Locate the cell with the specified text and output its (X, Y) center coordinate. 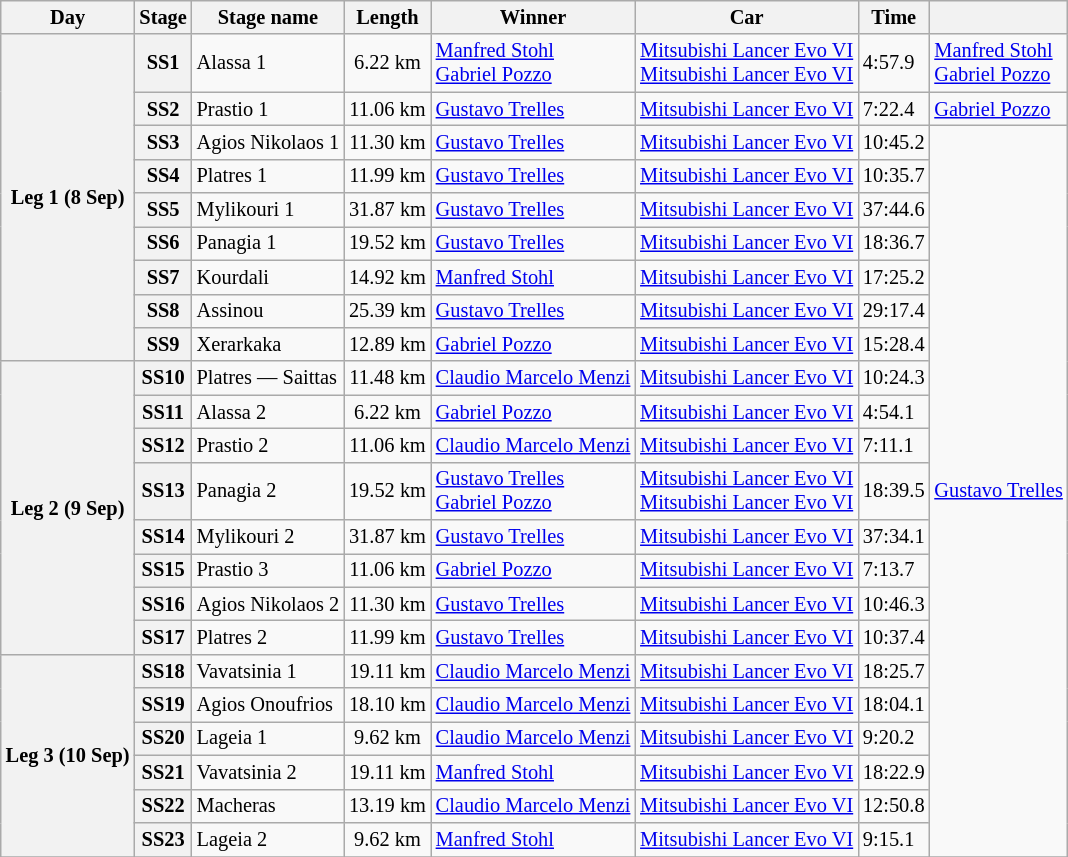
18:39.5 (894, 491)
SS21 (162, 772)
SS12 (162, 445)
Car (746, 17)
4:54.1 (894, 412)
SS6 (162, 243)
Mylikouri 1 (268, 210)
Platres 1 (268, 176)
SS22 (162, 806)
SS2 (162, 109)
18.10 km (388, 705)
Kourdali (268, 277)
SS11 (162, 412)
Prastio 1 (268, 109)
Alassa 1 (268, 63)
SS13 (162, 491)
13.19 km (388, 806)
Stage name (268, 17)
SS20 (162, 738)
18:22.9 (894, 772)
10:46.3 (894, 604)
18:36.7 (894, 243)
14.92 km (388, 277)
Prastio 2 (268, 445)
25.39 km (388, 311)
Winner (533, 17)
9:15.1 (894, 839)
SS9 (162, 344)
10:24.3 (894, 378)
Assinou (268, 311)
Length (388, 17)
Vavatsinia 2 (268, 772)
Leg 3 (10 Sep) (68, 755)
15:28.4 (894, 344)
10:37.4 (894, 637)
11.48 km (388, 378)
37:44.6 (894, 210)
SS16 (162, 604)
SS19 (162, 705)
Platres — Saittas (268, 378)
SS23 (162, 839)
7:22.4 (894, 109)
12:50.8 (894, 806)
Time (894, 17)
12.89 km (388, 344)
29:17.4 (894, 311)
SS10 (162, 378)
SS1 (162, 63)
Panagia 2 (268, 491)
Gustavo Trelles Gabriel Pozzo (533, 491)
Platres 2 (268, 637)
18:04.1 (894, 705)
37:34.1 (894, 537)
SS5 (162, 210)
18:25.7 (894, 671)
Leg 2 (9 Sep) (68, 508)
Alassa 2 (268, 412)
SS18 (162, 671)
Macheras (268, 806)
Leg 1 (8 Sep) (68, 198)
17:25.2 (894, 277)
9:20.2 (894, 738)
Mylikouri 2 (268, 537)
Panagia 1 (268, 243)
10:45.2 (894, 142)
7:13.7 (894, 570)
Agios Nikolaos 1 (268, 142)
Stage (162, 17)
SS7 (162, 277)
Lageia 1 (268, 738)
10:35.7 (894, 176)
Vavatsinia 1 (268, 671)
SS15 (162, 570)
SS17 (162, 637)
SS14 (162, 537)
Agios Onoufrios (268, 705)
7:11.1 (894, 445)
Prastio 3 (268, 570)
Agios Nikolaos 2 (268, 604)
SS4 (162, 176)
SS3 (162, 142)
Lageia 2 (268, 839)
Xerarkaka (268, 344)
4:57.9 (894, 63)
SS8 (162, 311)
Day (68, 17)
